Extract the (X, Y) coordinate from the center of the cell holding the provided text.  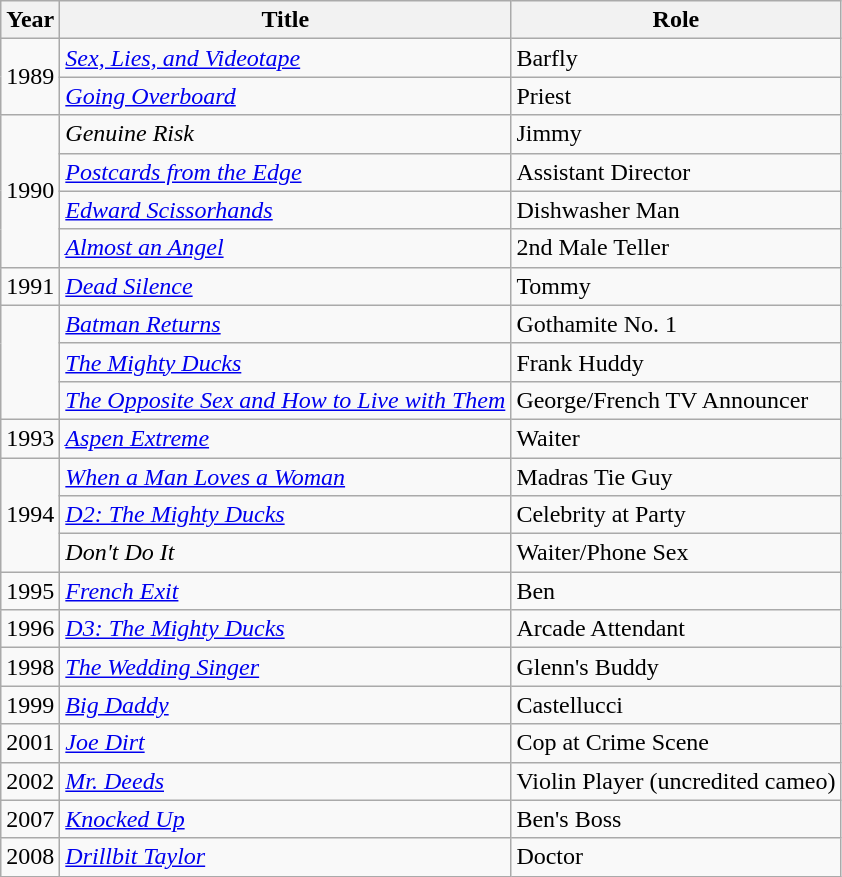
Cop at Crime Scene (676, 743)
1994 (30, 515)
1995 (30, 591)
Big Daddy (286, 705)
Mr. Deeds (286, 781)
The Mighty Ducks (286, 362)
D2: The Mighty Ducks (286, 515)
Dishwasher Man (676, 210)
Genuine Risk (286, 134)
Assistant Director (676, 172)
Celebrity at Party (676, 515)
When a Man Loves a Woman (286, 477)
Postcards from the Edge (286, 172)
Aspen Extreme (286, 438)
Doctor (676, 857)
D3: The Mighty Ducks (286, 629)
2007 (30, 819)
The Opposite Sex and How to Live with Them (286, 400)
Glenn's Buddy (676, 667)
Edward Scissorhands (286, 210)
Don't Do It (286, 553)
Arcade Attendant (676, 629)
Knocked Up (286, 819)
1989 (30, 77)
Year (30, 20)
2001 (30, 743)
Title (286, 20)
French Exit (286, 591)
Barfly (676, 58)
The Wedding Singer (286, 667)
Castellucci (676, 705)
Priest (676, 96)
George/French TV Announcer (676, 400)
Madras Tie Guy (676, 477)
Tommy (676, 286)
Almost an Angel (286, 248)
Waiter/Phone Sex (676, 553)
1996 (30, 629)
Frank Huddy (676, 362)
Ben's Boss (676, 819)
Drillbit Taylor (286, 857)
Going Overboard (286, 96)
Violin Player (uncredited cameo) (676, 781)
Role (676, 20)
Gothamite No. 1 (676, 324)
2008 (30, 857)
Ben (676, 591)
Joe Dirt (286, 743)
1999 (30, 705)
Batman Returns (286, 324)
1991 (30, 286)
Dead Silence (286, 286)
1993 (30, 438)
Sex, Lies, and Videotape (286, 58)
2nd Male Teller (676, 248)
2002 (30, 781)
1998 (30, 667)
Jimmy (676, 134)
Waiter (676, 438)
1990 (30, 191)
